Return the (x, y) coordinate for the center point of the cell that contains the specified text.  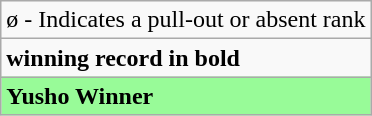
Yusho Winner (186, 96)
ø - Indicates a pull-out or absent rank (186, 20)
winning record in bold (186, 58)
